Pinpoint the cell where the given text exists, returning its (x, y) midpoint coordinate. 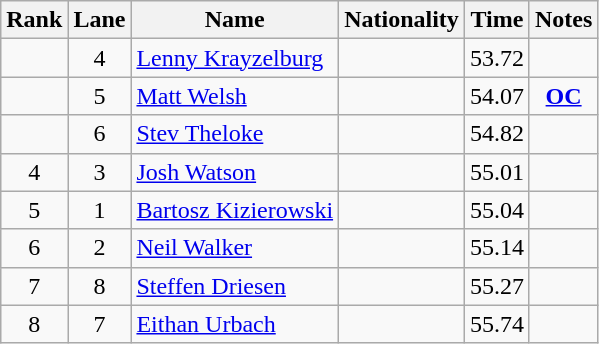
OC (563, 96)
54.07 (496, 96)
55.14 (496, 248)
Steffen Driesen (235, 286)
Josh Watson (235, 172)
Lane (100, 20)
55.27 (496, 286)
3 (100, 172)
Stev Theloke (235, 134)
Nationality (402, 20)
Eithan Urbach (235, 324)
1 (100, 210)
Name (235, 20)
Rank (34, 20)
Lenny Krayzelburg (235, 58)
55.01 (496, 172)
55.74 (496, 324)
Notes (563, 20)
Time (496, 20)
54.82 (496, 134)
2 (100, 248)
55.04 (496, 210)
Matt Welsh (235, 96)
Bartosz Kizierowski (235, 210)
53.72 (496, 58)
Neil Walker (235, 248)
